For the text-containing cell, return its midpoint in (X, Y) coordinate format. 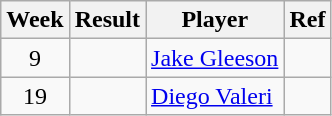
Diego Valeri (215, 96)
19 (35, 96)
Jake Gleeson (215, 58)
9 (35, 58)
Player (215, 20)
Result (107, 20)
Week (35, 20)
Ref (308, 20)
